Identify which cell holds the provided text, then report its (X, Y) central coordinate. 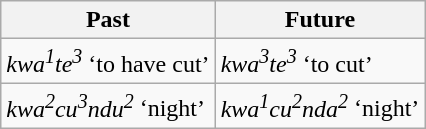
kwa2cu3ndu2 ‘night’ (108, 106)
kwa3te3 ‘to cut’ (320, 62)
kwa1cu2nda2 ‘night’ (320, 106)
Past (108, 20)
kwa1te3 ‘to have cut’ (108, 62)
Future (320, 20)
